Scan for the cell matching the given text and deliver its [X, Y] coordinate at center. 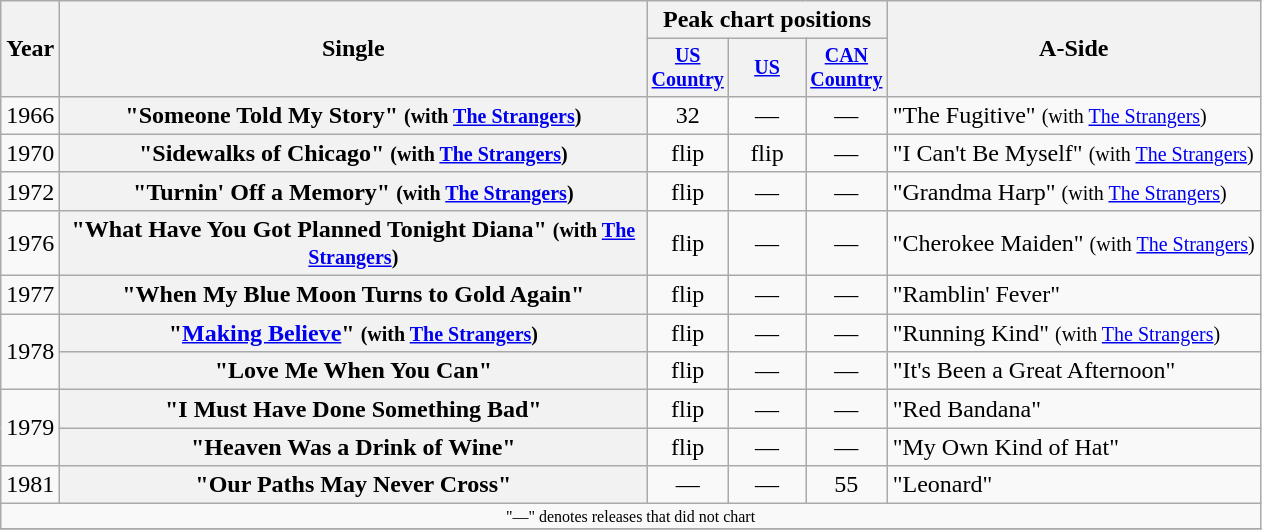
"Grandma Harp" (with The Strangers) [1074, 191]
"Heaven Was a Drink of Wine" [354, 447]
"—" denotes releases that did not chart [631, 516]
"Making Believe" (with The Strangers) [354, 333]
Single [354, 49]
"When My Blue Moon Turns to Gold Again" [354, 295]
"Running Kind" (with The Strangers) [1074, 333]
"Sidewalks of Chicago" (with The Strangers) [354, 153]
"My Own Kind of Hat" [1074, 447]
US Country [688, 68]
"Someone Told My Story" (with The Strangers) [354, 115]
CAN Country [847, 68]
Year [30, 49]
1976 [30, 242]
"The Fugitive" (with The Strangers) [1074, 115]
1978 [30, 352]
1970 [30, 153]
"Red Bandana" [1074, 409]
"Ramblin' Fever" [1074, 295]
55 [847, 485]
"Leonard" [1074, 485]
"Our Paths May Never Cross" [354, 485]
"Cherokee Maiden" (with The Strangers) [1074, 242]
1966 [30, 115]
1977 [30, 295]
"Love Me When You Can" [354, 371]
A-Side [1074, 49]
1972 [30, 191]
"I Can't Be Myself" (with The Strangers) [1074, 153]
US [768, 68]
1981 [30, 485]
"Turnin' Off a Memory" (with The Strangers) [354, 191]
"It's Been a Great Afternoon" [1074, 371]
"I Must Have Done Something Bad" [354, 409]
32 [688, 115]
Peak chart positions [767, 20]
"What Have You Got Planned Tonight Diana" (with The Strangers) [354, 242]
1979 [30, 428]
